Find where the given text appears and provide that cell's center as (X, Y) coordinate. 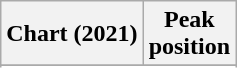
Chart (2021) (72, 34)
Peakposition (189, 34)
